Output the [X, Y] coordinate of the center of the cell containing the given text.  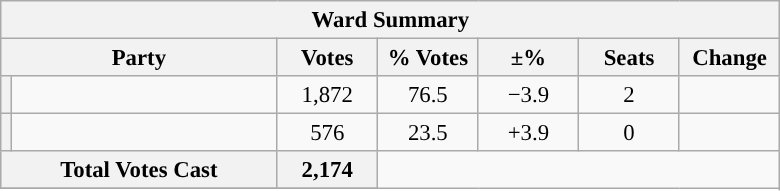
576 [328, 133]
±% [528, 58]
0 [630, 133]
Seats [630, 58]
1,872 [328, 95]
Total Votes Cast [139, 170]
−3.9 [528, 95]
Change [730, 58]
23.5 [428, 133]
2,174 [328, 170]
+3.9 [528, 133]
Party [139, 58]
76.5 [428, 95]
Votes [328, 58]
Ward Summary [390, 20]
% Votes [428, 58]
2 [630, 95]
